Determine the [X, Y] coordinate at the center of the cell enclosing the given text.  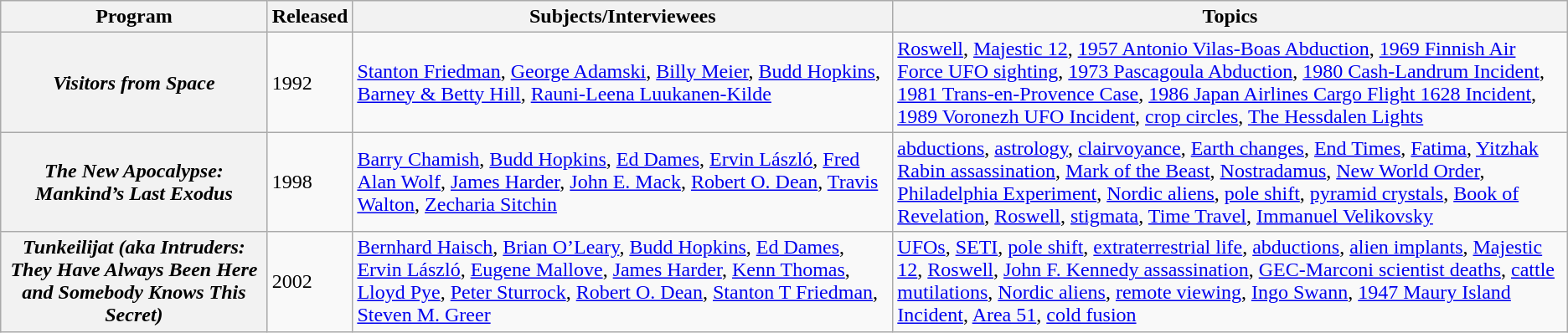
1998 [310, 182]
Visitors from Space [134, 82]
2002 [310, 281]
Topics [1230, 17]
Barry Chamish, Budd Hopkins, Ed Dames, Ervin László, Fred Alan Wolf, James Harder, John E. Mack, Robert O. Dean, Travis Walton, Zecharia Sitchin [623, 182]
Subjects/Interviewees [623, 17]
The New Apocalypse: Mankind’s Last Exodus [134, 182]
1992 [310, 82]
Released [310, 17]
Program [134, 17]
Stanton Friedman, George Adamski, Billy Meier, Budd Hopkins, Barney & Betty Hill, Rauni-Leena Luukanen-Kilde [623, 82]
Tunkeilijat (aka Intruders: They Have Always Been Here and Somebody Knows This Secret) [134, 281]
